From the cell containing the given text, extract its center point as [X, Y] coordinate. 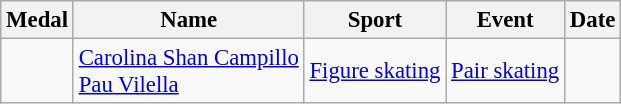
Figure skating [375, 72]
Carolina Shan CampilloPau Vilella [188, 72]
Sport [375, 20]
Name [188, 20]
Date [593, 20]
Event [506, 20]
Pair skating [506, 72]
Medal [38, 20]
